Detect which cell encompasses the target text, then output its [x, y] center coordinate. 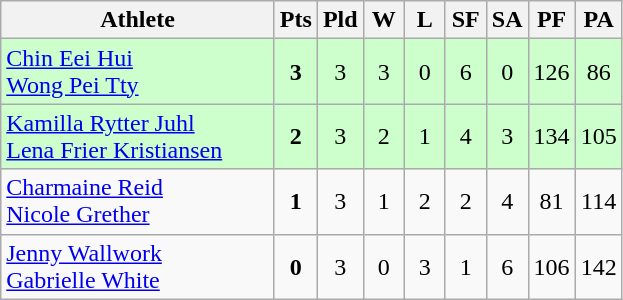
81 [552, 202]
Pts [296, 20]
105 [598, 136]
126 [552, 72]
134 [552, 136]
PF [552, 20]
106 [552, 266]
L [424, 20]
Jenny Wallwork Gabrielle White [138, 266]
W [384, 20]
86 [598, 72]
Athlete [138, 20]
PA [598, 20]
Chin Eei Hui Wong Pei Tty [138, 72]
Pld [340, 20]
Charmaine Reid Nicole Grether [138, 202]
142 [598, 266]
114 [598, 202]
SA [507, 20]
Kamilla Rytter Juhl Lena Frier Kristiansen [138, 136]
SF [466, 20]
